Return the (x, y) coordinate for the center point of the cell that contains the specified text.  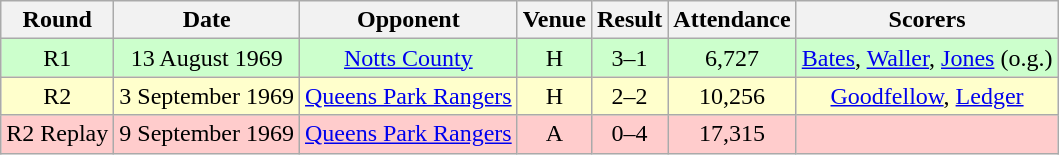
R2 Replay (58, 134)
Scorers (927, 20)
3 September 1969 (207, 96)
Bates, Waller, Jones (o.g.) (927, 58)
2–2 (629, 96)
A (554, 134)
6,727 (732, 58)
Attendance (732, 20)
R1 (58, 58)
Date (207, 20)
9 September 1969 (207, 134)
Opponent (409, 20)
0–4 (629, 134)
10,256 (732, 96)
Goodfellow, Ledger (927, 96)
R2 (58, 96)
Notts County (409, 58)
17,315 (732, 134)
Result (629, 20)
Round (58, 20)
Venue (554, 20)
3–1 (629, 58)
13 August 1969 (207, 58)
